Detect which cell encompasses the target text, then output its (X, Y) center coordinate. 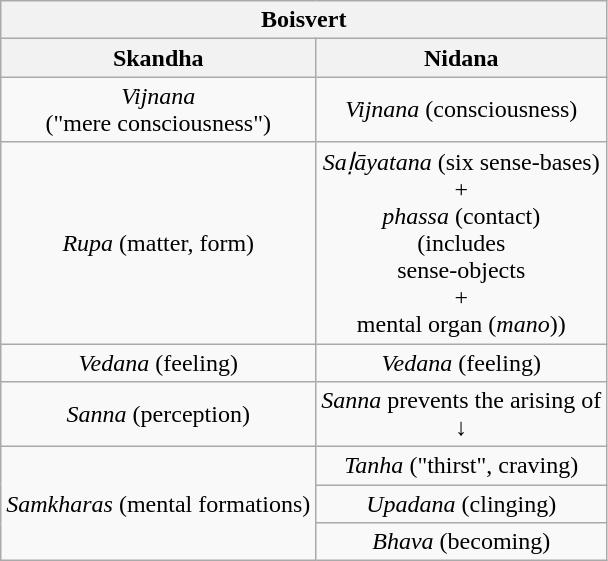
Vijnana (consciousness) (462, 110)
Saḷāyatana (six sense-bases)+phassa (contact)(includessense-objects+mental organ (mano)) (462, 243)
Sanna prevents the arising of↓ (462, 414)
Samkharas (mental formations) (158, 504)
Sanna (perception) (158, 414)
Vijnana("mere consciousness") (158, 110)
Bhava (becoming) (462, 542)
Nidana (462, 58)
Upadana (clinging) (462, 504)
Skandha (158, 58)
Boisvert (304, 20)
Tanha ("thirst", craving) (462, 466)
Rupa (matter, form) (158, 243)
